Pinpoint the cell where the given text exists, returning its [x, y] midpoint coordinate. 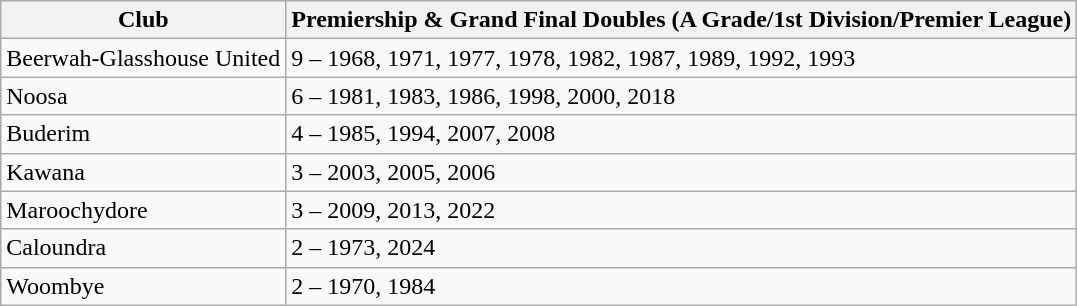
9 – 1968, 1971, 1977, 1978, 1982, 1987, 1989, 1992, 1993 [682, 58]
Beerwah-Glasshouse United [144, 58]
Club [144, 20]
4 – 1985, 1994, 2007, 2008 [682, 134]
Premiership & Grand Final Doubles (A Grade/1st Division/Premier League) [682, 20]
3 – 2009, 2013, 2022 [682, 210]
Caloundra [144, 248]
Noosa [144, 96]
Kawana [144, 172]
2 – 1970, 1984 [682, 286]
Woombye [144, 286]
Buderim [144, 134]
6 – 1981, 1983, 1986, 1998, 2000, 2018 [682, 96]
3 – 2003, 2005, 2006 [682, 172]
2 – 1973, 2024 [682, 248]
Maroochydore [144, 210]
